Locate the cell with the specified text and output its (x, y) center coordinate. 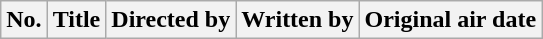
Title (76, 20)
Original air date (450, 20)
Directed by (171, 20)
Written by (298, 20)
No. (24, 20)
